Locate the cell with the specified text and output its [X, Y] center coordinate. 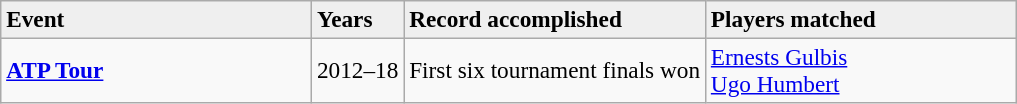
2012–18 [358, 70]
Years [358, 19]
ATP Tour [156, 70]
Ernests GulbisUgo Humbert [860, 70]
First six tournament finals won [555, 70]
Players matched [860, 19]
Event [156, 19]
Record accomplished [555, 19]
